Return the (X, Y) coordinate for the center point of the cell that contains the specified text.  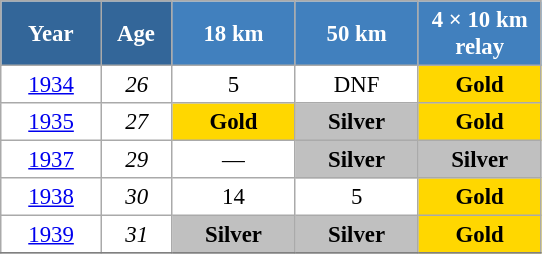
30 (136, 197)
50 km (356, 34)
1937 (52, 160)
31 (136, 235)
27 (136, 122)
Age (136, 34)
18 km (234, 34)
Year (52, 34)
26 (136, 85)
1938 (52, 197)
1935 (52, 122)
1939 (52, 235)
— (234, 160)
14 (234, 197)
DNF (356, 85)
1934 (52, 85)
29 (136, 160)
4 × 10 km relay (480, 34)
